From the cell containing the given text, extract its center point as (x, y) coordinate. 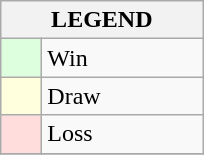
Loss (122, 134)
LEGEND (102, 20)
Draw (122, 96)
Win (122, 58)
